Capture the cell that displays the provided text and extract its (X, Y) central coordinate. 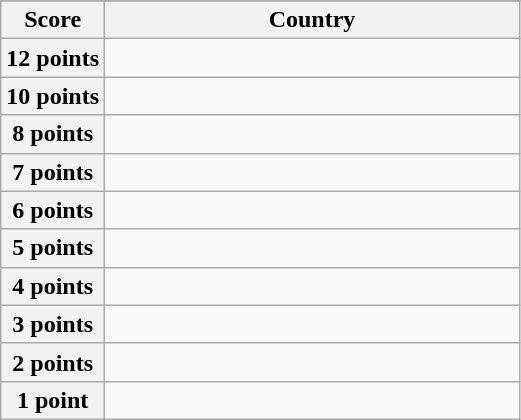
4 points (53, 286)
6 points (53, 210)
7 points (53, 172)
Score (53, 20)
3 points (53, 324)
5 points (53, 248)
12 points (53, 58)
Country (312, 20)
8 points (53, 134)
10 points (53, 96)
1 point (53, 400)
2 points (53, 362)
